Extract the [x, y] coordinate from the center of the cell holding the provided text.  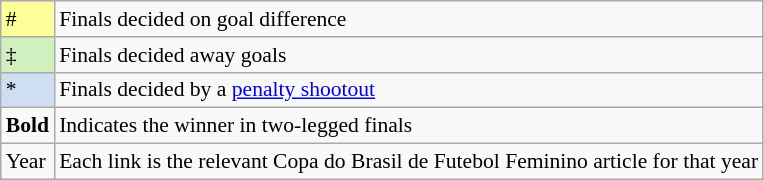
# [28, 19]
Each link is the relevant Copa do Brasil de Futebol Feminino article for that year [408, 162]
Year [28, 162]
Finals decided away goals [408, 55]
* [28, 90]
Finals decided by a penalty shootout [408, 90]
Finals decided on goal difference [408, 19]
Indicates the winner in two-legged finals [408, 126]
‡ [28, 55]
Bold [28, 126]
